Provide the (X, Y) coordinate of the cell's center where the given text is located.  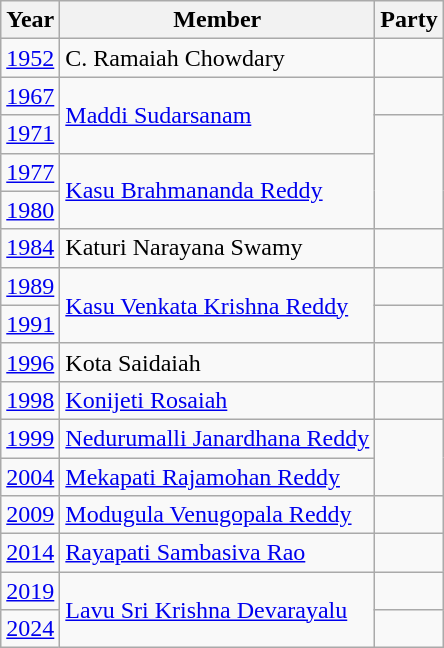
1980 (30, 210)
Mekapati Rajamohan Reddy (218, 477)
Year (30, 20)
2014 (30, 553)
Rayapati Sambasiva Rao (218, 553)
Modugula Venugopala Reddy (218, 515)
Party (409, 20)
2024 (30, 629)
Kasu Brahmananda Reddy (218, 191)
C. Ramaiah Chowdary (218, 58)
Member (218, 20)
1952 (30, 58)
2009 (30, 515)
1999 (30, 438)
1991 (30, 324)
2019 (30, 591)
Kasu Venkata Krishna Reddy (218, 305)
Konijeti Rosaiah (218, 400)
Maddi Sudarsanam (218, 115)
2004 (30, 477)
Katuri Narayana Swamy (218, 248)
1998 (30, 400)
1989 (30, 286)
1971 (30, 134)
1984 (30, 248)
1977 (30, 172)
Kota Saidaiah (218, 362)
1996 (30, 362)
Lavu Sri Krishna Devarayalu (218, 610)
Nedurumalli Janardhana Reddy (218, 438)
1967 (30, 96)
